Determine the [X, Y] coordinate at the center of the cell enclosing the given text.  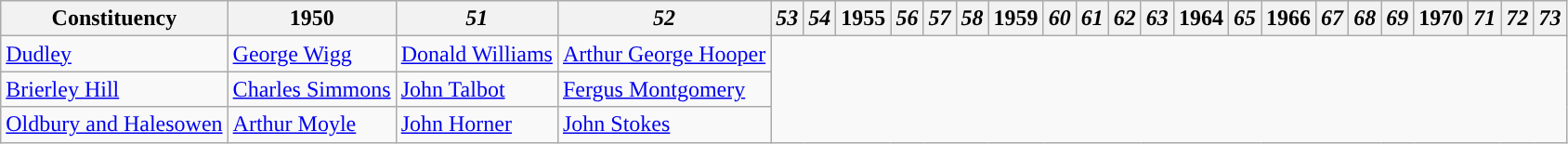
Oldbury and Halesowen [114, 124]
Fergus Montgomery [663, 89]
72 [1518, 19]
1964 [1200, 19]
John Stokes [663, 124]
69 [1397, 19]
68 [1365, 19]
John Talbot [477, 89]
57 [940, 19]
Dudley [114, 54]
62 [1124, 19]
1950 [312, 19]
Arthur Moyle [312, 124]
73 [1549, 19]
John Horner [477, 124]
67 [1332, 19]
54 [819, 19]
1959 [1016, 19]
61 [1092, 19]
1966 [1289, 19]
65 [1245, 19]
Donald Williams [477, 54]
52 [663, 19]
58 [972, 19]
Constituency [114, 19]
63 [1157, 19]
56 [907, 19]
53 [788, 19]
60 [1059, 19]
1970 [1442, 19]
71 [1484, 19]
Charles Simmons [312, 89]
George Wigg [312, 54]
51 [477, 19]
Brierley Hill [114, 89]
Arthur George Hooper [663, 54]
1955 [864, 19]
